Identify which cell holds the provided text, then report its [X, Y] central coordinate. 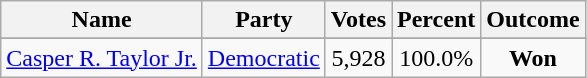
5,928 [358, 58]
Democratic [264, 58]
100.0% [436, 58]
Votes [358, 20]
Party [264, 20]
Won [533, 58]
Outcome [533, 20]
Casper R. Taylor Jr. [102, 58]
Name [102, 20]
Percent [436, 20]
